Pinpoint the cell where the given text exists, returning its [X, Y] midpoint coordinate. 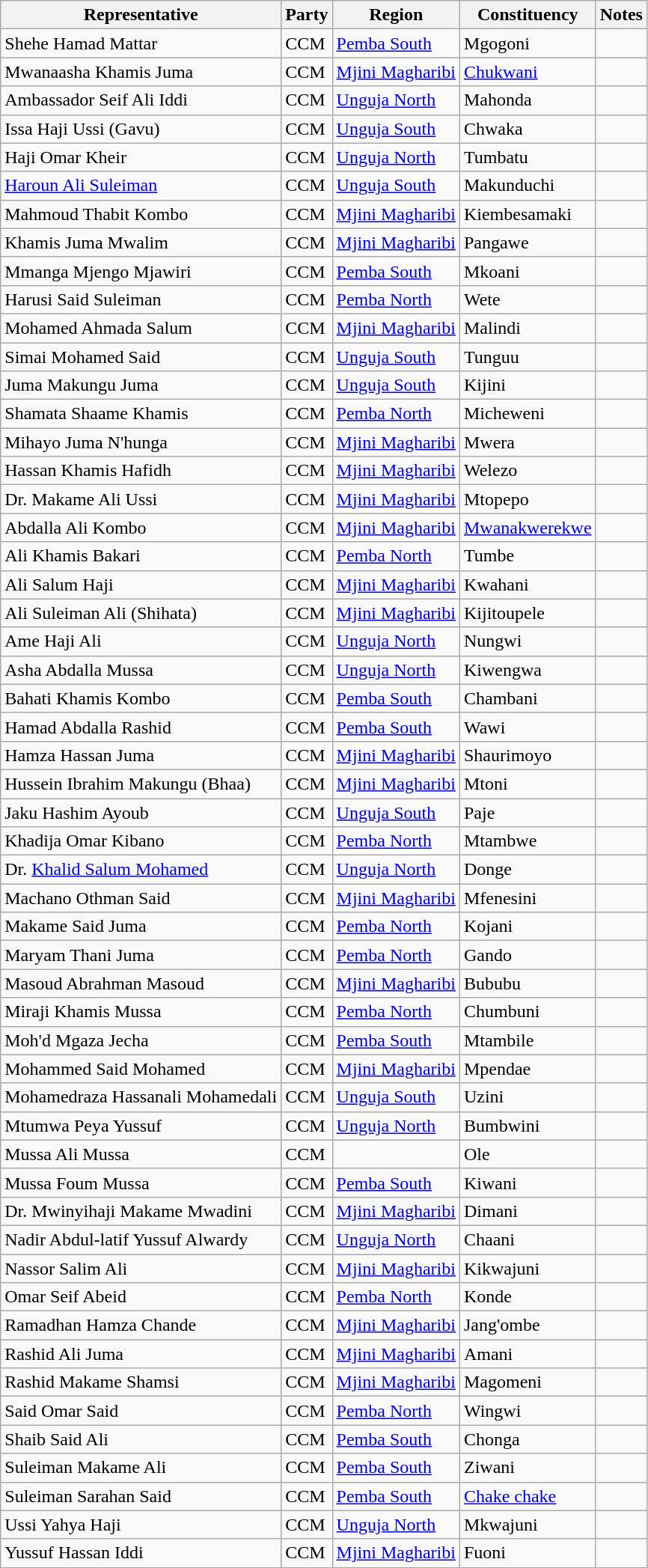
Kwahani [528, 585]
Rashid Makame Shamsi [141, 1382]
Chonga [528, 1439]
Mahonda [528, 100]
Mgogoni [528, 43]
Tunguu [528, 357]
Rashid Ali Juma [141, 1354]
Khadija Omar Kibano [141, 841]
Wawi [528, 727]
Juma Makungu Juma [141, 385]
Kiwani [528, 1183]
Jaku Hashim Ayoub [141, 812]
Pangawe [528, 242]
Malindi [528, 328]
Masoud Abrahman Masoud [141, 983]
Paje [528, 812]
Suleiman Sarahan Said [141, 1496]
Nungwi [528, 641]
Chambani [528, 698]
Moh'd Mgaza Jecha [141, 1040]
Jang'ombe [528, 1326]
Nassor Salim Ali [141, 1269]
Bumbwini [528, 1126]
Simai Mohamed Said [141, 357]
Notes [621, 15]
Ali Salum Haji [141, 585]
Ali Suleiman Ali (Shihata) [141, 613]
Gando [528, 955]
Wingwi [528, 1411]
Asha Abdalla Mussa [141, 670]
Yussuf Hassan Iddi [141, 1553]
Mtoni [528, 784]
Dimani [528, 1211]
Konde [528, 1297]
Mihayo Juma N'hunga [141, 442]
Shamata Shaame Khamis [141, 414]
Ziwani [528, 1468]
Kikwajuni [528, 1269]
Mussa Foum Mussa [141, 1183]
Mtumwa Peya Yussuf [141, 1126]
Bububu [528, 983]
Mwera [528, 442]
Harusi Said Suleiman [141, 299]
Said Omar Said [141, 1411]
Kiwengwa [528, 670]
Abdalla Ali Kombo [141, 528]
Uzini [528, 1097]
Chumbuni [528, 1012]
Chaani [528, 1239]
Welezo [528, 471]
Ali Khamis Bakari [141, 556]
Ole [528, 1154]
Representative [141, 15]
Mfenesini [528, 898]
Dr. Makame Ali Ussi [141, 499]
Shehe Hamad Mattar [141, 43]
Mkwajuni [528, 1525]
Kijitoupele [528, 613]
Mohammed Said Mohamed [141, 1069]
Kojani [528, 927]
Haji Omar Kheir [141, 157]
Ussi Yahya Haji [141, 1525]
Mohamed Ahmada Salum [141, 328]
Omar Seif Abeid [141, 1297]
Donge [528, 870]
Issa Haji Ussi (Gavu) [141, 129]
Fuoni [528, 1553]
Mwanaasha Khamis Juma [141, 72]
Ambassador Seif Ali Iddi [141, 100]
Ame Haji Ali [141, 641]
Kijini [528, 385]
Ramadhan Hamza Chande [141, 1326]
Hamza Hassan Juma [141, 755]
Nadir Abdul-latif Yussuf Alwardy [141, 1239]
Region [396, 15]
Miraji Khamis Mussa [141, 1012]
Mpendae [528, 1069]
Chukwani [528, 72]
Wete [528, 299]
Mohamedraza Hassanali Mohamedali [141, 1097]
Mtambwe [528, 841]
Mahmoud Thabit Kombo [141, 214]
Micheweni [528, 414]
Chake chake [528, 1496]
Amani [528, 1354]
Mussa Ali Mussa [141, 1154]
Shaurimoyo [528, 755]
Makunduchi [528, 186]
Suleiman Makame Ali [141, 1468]
Party [307, 15]
Shaib Said Ali [141, 1439]
Tumbe [528, 556]
Maryam Thani Juma [141, 955]
Mkoani [528, 271]
Hussein Ibrahim Makungu (Bhaa) [141, 784]
Magomeni [528, 1382]
Mmanga Mjengo Mjawiri [141, 271]
Kiembesamaki [528, 214]
Hamad Abdalla Rashid [141, 727]
Mwanakwerekwe [528, 528]
Khamis Juma Mwalim [141, 242]
Bahati Khamis Kombo [141, 698]
Hassan Khamis Hafidh [141, 471]
Makame Said Juma [141, 927]
Machano Othman Said [141, 898]
Dr. Mwinyihaji Makame Mwadini [141, 1211]
Haroun Ali Suleiman [141, 186]
Tumbatu [528, 157]
Mtopepo [528, 499]
Constituency [528, 15]
Mtambile [528, 1040]
Dr. Khalid Salum Mohamed [141, 870]
Chwaka [528, 129]
